Provide the [x, y] coordinate of the cell's center where the given text is located.  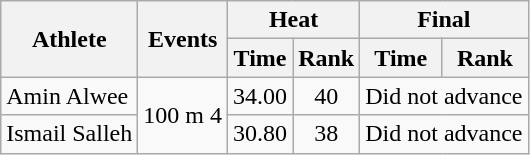
40 [326, 96]
38 [326, 134]
Events [183, 39]
Heat [294, 20]
Athlete [70, 39]
Ismail Salleh [70, 134]
Amin Alwee [70, 96]
30.80 [260, 134]
Final [444, 20]
34.00 [260, 96]
100 m 4 [183, 115]
